Pinpoint the cell where the given text exists, returning its [x, y] midpoint coordinate. 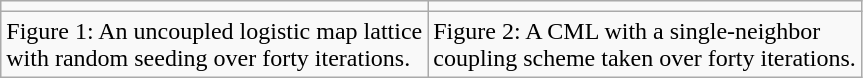
Figure 1: An uncoupled logistic map lattice with random seeding over forty iterations. [214, 44]
Figure 2: A CML with a single-neighbor coupling scheme taken over forty iterations. [645, 44]
